Search for the cell housing the specified text and yield its (x, y) center coordinate. 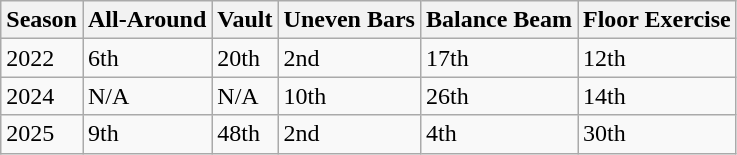
9th (146, 134)
2022 (42, 58)
Season (42, 20)
14th (658, 96)
12th (658, 58)
17th (498, 58)
26th (498, 96)
4th (498, 134)
20th (245, 58)
10th (349, 96)
2025 (42, 134)
Uneven Bars (349, 20)
Vault (245, 20)
Floor Exercise (658, 20)
30th (658, 134)
6th (146, 58)
48th (245, 134)
Balance Beam (498, 20)
All-Around (146, 20)
2024 (42, 96)
